Scan for the cell matching the given text and deliver its [X, Y] coordinate at center. 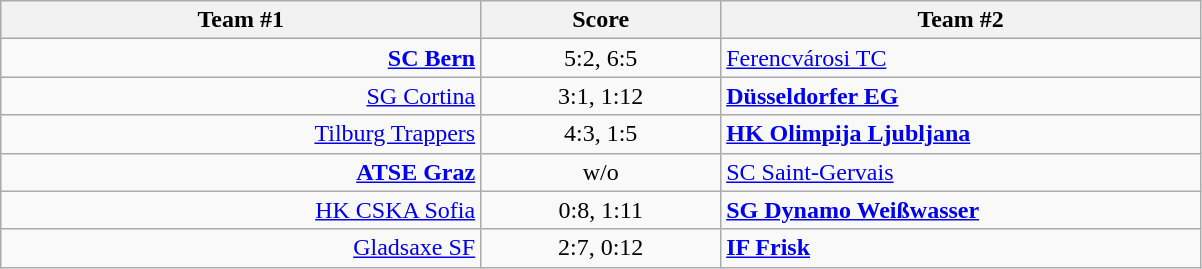
SG Cortina [241, 96]
SC Saint-Gervais [961, 172]
3:1, 1:12 [601, 96]
Gladsaxe SF [241, 248]
4:3, 1:5 [601, 134]
SC Bern [241, 58]
Score [601, 20]
Team #2 [961, 20]
Team #1 [241, 20]
HK CSKA Sofia [241, 210]
HK Olimpija Ljubljana [961, 134]
Düsseldorfer EG [961, 96]
Tilburg Trappers [241, 134]
Ferencvárosi TC [961, 58]
SG Dynamo Weißwasser [961, 210]
5:2, 6:5 [601, 58]
w/o [601, 172]
IF Frisk [961, 248]
0:8, 1:11 [601, 210]
2:7, 0:12 [601, 248]
ATSE Graz [241, 172]
